Output the [X, Y] coordinate of the center of the cell containing the given text.  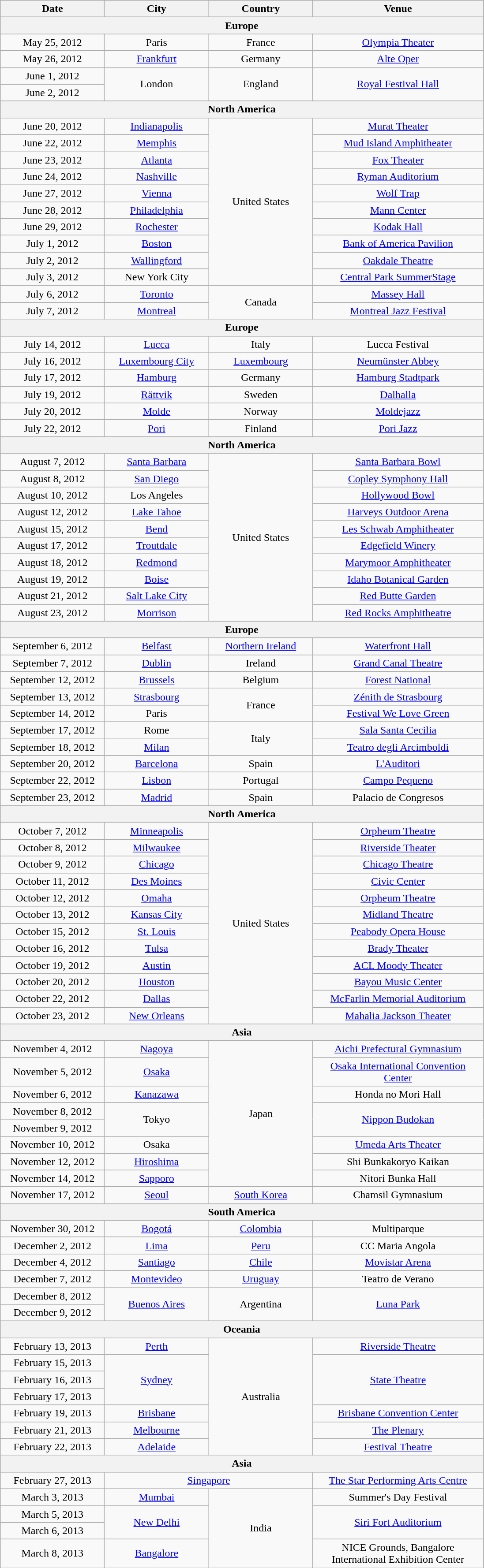
November 4, 2012 [53, 1049]
June 28, 2012 [53, 210]
Salt Lake City [157, 596]
Philadelphia [157, 210]
February 21, 2013 [53, 1430]
Mumbai [157, 1497]
Massey Hall [398, 294]
Teatro de Verano [398, 1279]
Multiparque [398, 1229]
St. Louis [157, 931]
Rättvik [157, 395]
Boise [157, 579]
CC Maria Angola [398, 1245]
November 8, 2012 [53, 1111]
Luna Park [398, 1304]
Omaha [157, 898]
Strasbourg [157, 696]
Brisbane Convention Center [398, 1413]
February 19, 2013 [53, 1413]
Atlanta [157, 160]
Les Schwab Amphitheater [398, 529]
Chicago Theatre [398, 864]
Toronto [157, 294]
August 8, 2012 [53, 478]
November 30, 2012 [53, 1229]
Redmond [157, 562]
November 9, 2012 [53, 1128]
India [261, 1528]
Nitori Bunka Hall [398, 1178]
Colombia [261, 1229]
Canada [261, 302]
Hamburg Stadtpark [398, 378]
Summer's Day Festival [398, 1497]
March 6, 2013 [53, 1531]
September 22, 2012 [53, 781]
Buenos Aires [157, 1304]
August 10, 2012 [53, 495]
August 12, 2012 [53, 512]
Australia [261, 1397]
July 19, 2012 [53, 395]
Memphis [157, 143]
Morrison [157, 613]
Grand Canal Theatre [398, 663]
October 23, 2012 [53, 1015]
Midland Theatre [398, 915]
Marymoor Amphitheater [398, 562]
February 16, 2013 [53, 1380]
Edgefield Winery [398, 546]
Nagoya [157, 1049]
Rome [157, 730]
Montreal Jazz Festival [398, 311]
McFarlin Memorial Auditorium [398, 998]
Sweden [261, 395]
October 8, 2012 [53, 848]
Mud Island Amphitheater [398, 143]
October 7, 2012 [53, 831]
Date [53, 9]
July 14, 2012 [53, 344]
Portugal [261, 781]
February 17, 2013 [53, 1397]
Aichi Prefectural Gymnasium [398, 1049]
New York City [157, 277]
June 1, 2012 [53, 76]
Brussels [157, 680]
June 27, 2012 [53, 193]
Kanazawa [157, 1095]
Red Butte Garden [398, 596]
Bayou Music Center [398, 982]
October 22, 2012 [53, 998]
August 23, 2012 [53, 613]
October 19, 2012 [53, 965]
Country [261, 9]
August 21, 2012 [53, 596]
August 19, 2012 [53, 579]
Brisbane [157, 1413]
Santiago [157, 1262]
L'Auditori [398, 764]
NICE Grounds, Bangalore International Exhibition Center [398, 1553]
Red Rocks Amphitheatre [398, 613]
November 10, 2012 [53, 1145]
Chile [261, 1262]
Madrid [157, 797]
Palacio de Congresos [398, 797]
February 13, 2013 [53, 1346]
September 23, 2012 [53, 797]
Peabody Opera House [398, 931]
September 13, 2012 [53, 696]
September 7, 2012 [53, 663]
Minneapolis [157, 831]
August 17, 2012 [53, 546]
Santa Barbara [157, 462]
Nippon Budokan [398, 1120]
Boston [157, 244]
February 22, 2013 [53, 1447]
Molde [157, 411]
September 20, 2012 [53, 764]
October 11, 2012 [53, 881]
July 20, 2012 [53, 411]
Riverside Theatre [398, 1346]
Peru [261, 1245]
November 5, 2012 [53, 1072]
Olympia Theater [398, 42]
October 20, 2012 [53, 982]
Seoul [157, 1195]
June 2, 2012 [53, 93]
Los Angeles [157, 495]
The Plenary [398, 1430]
Kansas City [157, 915]
Frankfurt [157, 59]
Movistar Arena [398, 1262]
Tokyo [157, 1120]
Copley Symphony Hall [398, 478]
September 17, 2012 [53, 730]
Rochester [157, 227]
Mahalia Jackson Theater [398, 1015]
Bangalore [157, 1553]
Oakdale Theatre [398, 261]
Indianapolis [157, 126]
June 22, 2012 [53, 143]
Barcelona [157, 764]
February 27, 2013 [53, 1480]
May 25, 2012 [53, 42]
December 8, 2012 [53, 1296]
July 17, 2012 [53, 378]
Idaho Botanical Garden [398, 579]
Honda no Mori Hall [398, 1095]
Ireland [261, 663]
November 12, 2012 [53, 1162]
Montreal [157, 311]
October 13, 2012 [53, 915]
September 12, 2012 [53, 680]
Milwaukee [157, 848]
Central Park SummerStage [398, 277]
Campo Pequeno [398, 781]
Festival We Love Green [398, 713]
Austin [157, 965]
London [157, 84]
Lima [157, 1245]
May 26, 2012 [53, 59]
July 1, 2012 [53, 244]
Nashville [157, 176]
Sala Santa Cecilia [398, 730]
July 16, 2012 [53, 361]
Tulsa [157, 948]
Riverside Theater [398, 848]
Kodak Hall [398, 227]
Dalhalla [398, 395]
July 7, 2012 [53, 311]
Bend [157, 529]
Bogotá [157, 1229]
July 3, 2012 [53, 277]
Civic Center [398, 881]
Moldejazz [398, 411]
Luxembourg City [157, 361]
Vienna [157, 193]
Hiroshima [157, 1162]
Melbourne [157, 1430]
Pori Jazz [398, 428]
December 4, 2012 [53, 1262]
New Delhi [157, 1522]
Neumünster Abbey [398, 361]
State Theatre [398, 1380]
Sydney [157, 1380]
October 16, 2012 [53, 948]
October 9, 2012 [53, 864]
December 7, 2012 [53, 1279]
November 6, 2012 [53, 1095]
Argentina [261, 1304]
Ryman Auditorium [398, 176]
Osaka International Convention Center [398, 1072]
December 9, 2012 [53, 1313]
City [157, 9]
March 3, 2013 [53, 1497]
Forest National [398, 680]
Troutdale [157, 546]
Perth [157, 1346]
Lucca Festival [398, 344]
August 15, 2012 [53, 529]
June 29, 2012 [53, 227]
September 18, 2012 [53, 747]
The Star Performing Arts Centre [398, 1480]
Brady Theater [398, 948]
Bank of America Pavilion [398, 244]
July 22, 2012 [53, 428]
San Diego [157, 478]
Singapore [209, 1480]
Sapporo [157, 1178]
England [261, 84]
Lisbon [157, 781]
Lucca [157, 344]
August 7, 2012 [53, 462]
Northern Ireland [261, 646]
Luxembourg [261, 361]
Mann Center [398, 210]
March 5, 2013 [53, 1514]
October 15, 2012 [53, 931]
Hollywood Bowl [398, 495]
Belgium [261, 680]
October 12, 2012 [53, 898]
Alte Oper [398, 59]
Umeda Arts Theater [398, 1145]
Chamsil Gymnasium [398, 1195]
Houston [157, 982]
Murat Theater [398, 126]
November 14, 2012 [53, 1178]
New Orleans [157, 1015]
June 23, 2012 [53, 160]
Montevideo [157, 1279]
June 24, 2012 [53, 176]
Venue [398, 9]
Wolf Trap [398, 193]
Waterfront Hall [398, 646]
Uruguay [261, 1279]
March 8, 2013 [53, 1553]
July 6, 2012 [53, 294]
South America [242, 1212]
Shi Bunkakoryo Kaikan [398, 1162]
Chicago [157, 864]
Siri Fort Auditorium [398, 1522]
November 17, 2012 [53, 1195]
Dublin [157, 663]
Hamburg [157, 378]
February 15, 2013 [53, 1363]
August 18, 2012 [53, 562]
Norway [261, 411]
Belfast [157, 646]
Adelaide [157, 1447]
Zénith de Strasbourg [398, 696]
Oceania [242, 1330]
Fox Theater [398, 160]
Pori [157, 428]
Teatro degli Arcimboldi [398, 747]
Wallingford [157, 261]
ACL Moody Theater [398, 965]
Santa Barbara Bowl [398, 462]
June 20, 2012 [53, 126]
Finland [261, 428]
September 6, 2012 [53, 646]
South Korea [261, 1195]
Lake Tahoe [157, 512]
Japan [261, 1114]
Harveys Outdoor Arena [398, 512]
Royal Festival Hall [398, 84]
Des Moines [157, 881]
December 2, 2012 [53, 1245]
September 14, 2012 [53, 713]
Milan [157, 747]
Dallas [157, 998]
July 2, 2012 [53, 261]
Festival Theatre [398, 1447]
